Detect which cell encompasses the target text, then output its [X, Y] center coordinate. 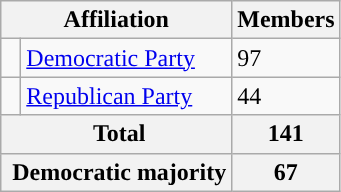
141 [286, 134]
67 [286, 172]
Affiliation [116, 20]
44 [286, 96]
Republican Party [126, 96]
Total [116, 134]
97 [286, 58]
Democratic majority [116, 172]
Democratic Party [126, 58]
Members [286, 20]
